Output the [X, Y] coordinate of the center of the cell containing the given text.  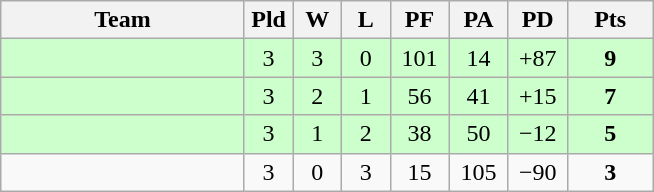
−12 [538, 134]
15 [420, 172]
38 [420, 134]
9 [610, 58]
5 [610, 134]
Team [123, 20]
Pld [268, 20]
+15 [538, 96]
PF [420, 20]
+87 [538, 58]
−90 [538, 172]
56 [420, 96]
PD [538, 20]
101 [420, 58]
W [318, 20]
7 [610, 96]
105 [478, 172]
50 [478, 134]
Pts [610, 20]
L [366, 20]
PA [478, 20]
41 [478, 96]
14 [478, 58]
